Scan for the cell matching the given text and deliver its [X, Y] coordinate at center. 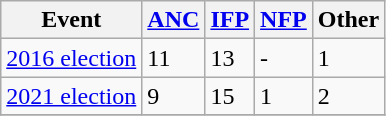
2016 election [72, 58]
Event [72, 20]
NFP [284, 20]
2 [348, 96]
ANC [174, 20]
2021 election [72, 96]
15 [230, 96]
Other [348, 20]
9 [174, 96]
- [284, 58]
11 [174, 58]
IFP [230, 20]
13 [230, 58]
